Search for the cell housing the specified text and yield its [X, Y] center coordinate. 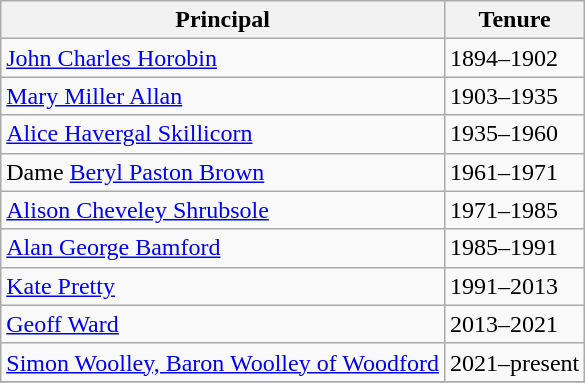
2021–present [514, 362]
Alison Cheveley Shrubsole [223, 210]
1971–1985 [514, 210]
1991–2013 [514, 286]
Principal [223, 20]
1894–1902 [514, 58]
1903–1935 [514, 96]
Kate Pretty [223, 286]
2013–2021 [514, 324]
Dame Beryl Paston Brown [223, 172]
Geoff Ward [223, 324]
Alan George Bamford [223, 248]
1935–1960 [514, 134]
John Charles Horobin [223, 58]
1961–1971 [514, 172]
Mary Miller Allan [223, 96]
Simon Woolley, Baron Woolley of Woodford [223, 362]
Tenure [514, 20]
Alice Havergal Skillicorn [223, 134]
1985–1991 [514, 248]
